Extract the [x, y] coordinate from the center of the cell holding the provided text.  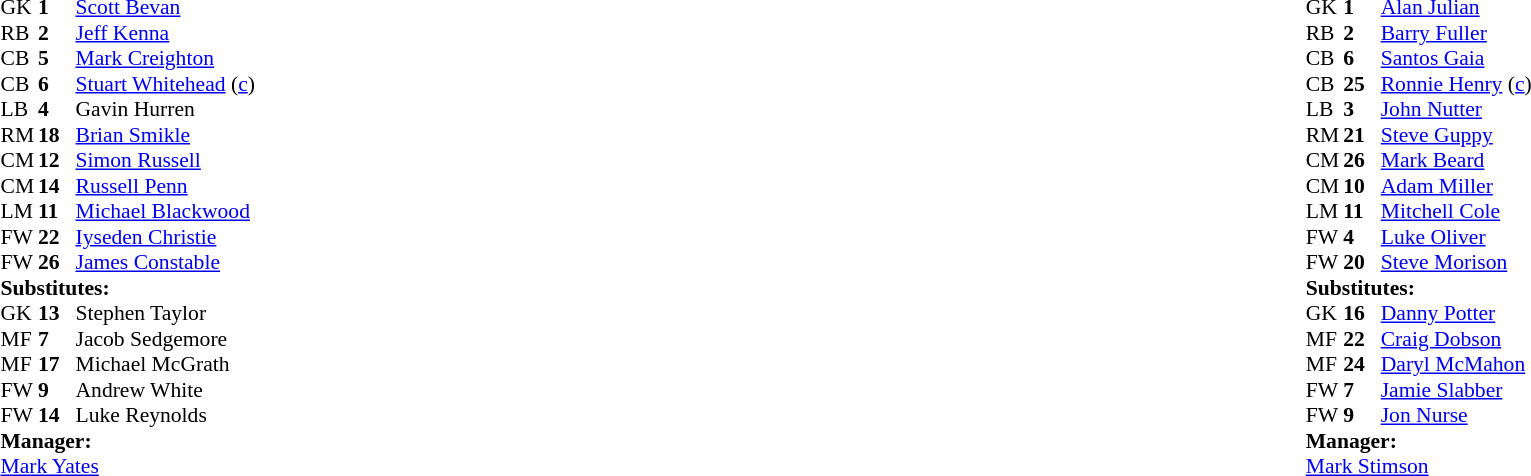
Iyseden Christie [166, 237]
Manager: [127, 441]
Jacob Sedgemore [166, 339]
Michael McGrath [166, 365]
17 [57, 365]
21 [1362, 135]
Stuart Whitehead (c) [166, 84]
Luke Reynolds [166, 415]
18 [57, 135]
Andrew White [166, 390]
12 [57, 161]
3 [1362, 109]
Brian Smikle [166, 135]
Stephen Taylor [166, 313]
25 [1362, 84]
Michael Blackwood [166, 211]
Jeff Kenna [166, 33]
5 [57, 59]
10 [1362, 186]
Simon Russell [166, 161]
24 [1362, 365]
Substitutes: [127, 288]
James Constable [166, 263]
16 [1362, 313]
Mark Creighton [166, 59]
Gavin Hurren [166, 109]
13 [57, 313]
Russell Penn [166, 186]
20 [1362, 263]
